Return the [X, Y] coordinate for the center point of the cell that contains the specified text.  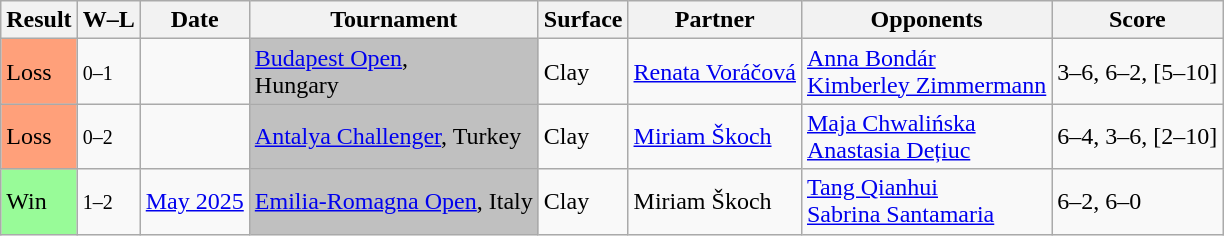
Tournament [394, 20]
Emilia-Romagna Open, Italy [394, 202]
Score [1138, 20]
0–1 [108, 72]
6–2, 6–0 [1138, 202]
Anna Bondár Kimberley Zimmermann [926, 72]
Partner [714, 20]
Antalya Challenger, Turkey [394, 136]
W–L [108, 20]
Budapest Open,Hungary [394, 72]
Date [194, 20]
Opponents [926, 20]
3–6, 6–2, [5–10] [1138, 72]
Result [39, 20]
Maja Chwalińska Anastasia Dețiuc [926, 136]
Renata Voráčová [714, 72]
Surface [583, 20]
6–4, 3–6, [2–10] [1138, 136]
May 2025 [194, 202]
Tang Qianhui Sabrina Santamaria [926, 202]
1–2 [108, 202]
0–2 [108, 136]
Win [39, 202]
